Return the [X, Y] coordinate for the center point of the cell that contains the specified text.  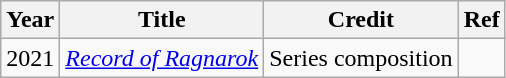
Title [162, 20]
Credit [361, 20]
Year [30, 20]
Record of Ragnarok [162, 58]
Series composition [361, 58]
Ref [482, 20]
2021 [30, 58]
